Locate the cell with the specified text and output its [X, Y] center coordinate. 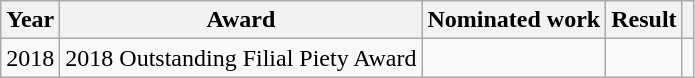
2018 [30, 58]
Result [644, 20]
Award [241, 20]
2018 Outstanding Filial Piety Award [241, 58]
Year [30, 20]
Nominated work [514, 20]
